Identify which cell holds the provided text, then report its (X, Y) central coordinate. 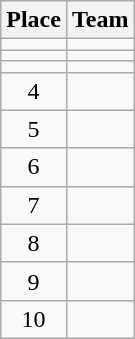
7 (34, 205)
Team (100, 20)
Place (34, 20)
8 (34, 243)
6 (34, 167)
4 (34, 91)
5 (34, 129)
9 (34, 281)
10 (34, 319)
